Identify which cell holds the provided text, then report its (x, y) central coordinate. 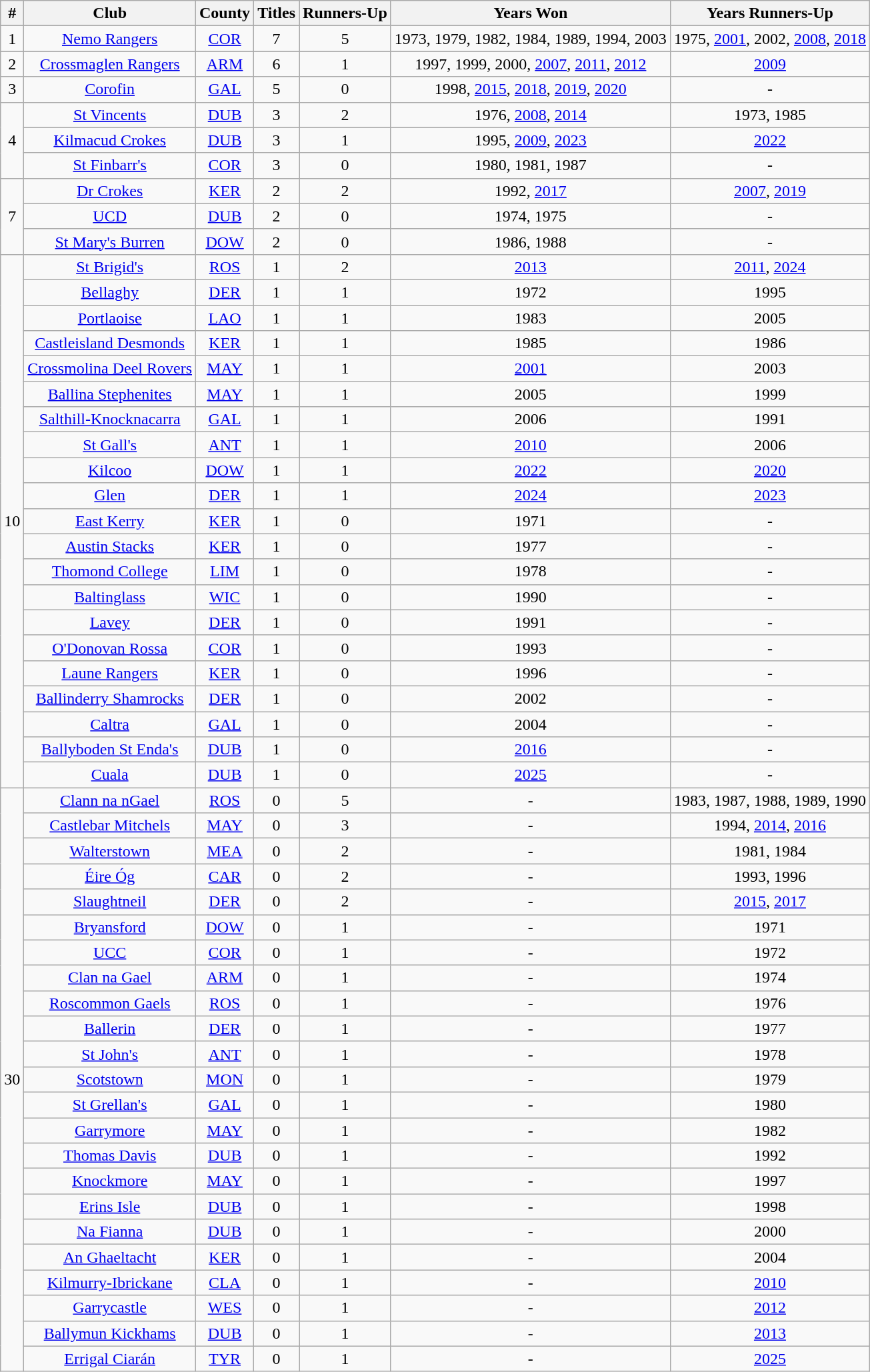
St Finbarr's (110, 165)
LIM (225, 572)
East Kerry (110, 521)
LAO (225, 318)
Kilmurry-Ibrickane (110, 1283)
MEA (225, 851)
1974, 1975 (531, 216)
1983 (531, 318)
Ballyboden St Enda's (110, 750)
Roscommon Gaels (110, 1003)
Garrymore (110, 1131)
1997 (769, 1181)
1979 (769, 1079)
CLA (225, 1283)
UCD (110, 216)
Years Won (531, 13)
1996 (531, 673)
Slaughtneil (110, 902)
4 (12, 140)
Clann na nGael (110, 800)
2007, 2019 (769, 191)
Titles (277, 13)
Garrycastle (110, 1308)
Ballina Stephenites (110, 394)
St Mary's Burren (110, 241)
Ballinderry Shamrocks (110, 698)
Caltra (110, 724)
1995, 2009, 2023 (531, 140)
1980 (769, 1105)
St John's (110, 1054)
Crossmolina Deel Rovers (110, 369)
Dr Crokes (110, 191)
Crossmaglen Rangers (110, 64)
2011, 2024 (769, 267)
2001 (531, 369)
1976 (769, 1003)
Clan na Gael (110, 978)
1995 (769, 292)
Corofin (110, 89)
Baltinglass (110, 597)
TYR (225, 1359)
2023 (769, 496)
Portlaoise (110, 318)
2003 (769, 369)
Castleisland Desmonds (110, 344)
1992, 2017 (531, 191)
Nemo Rangers (110, 39)
1986, 1988 (531, 241)
2016 (531, 750)
Kilcoo (110, 470)
Kilmacud Crokes (110, 140)
Years Runners-Up (769, 13)
Lavey (110, 622)
Walterstown (110, 851)
Knockmore (110, 1181)
10 (12, 520)
1993 (531, 648)
Thomond College (110, 572)
MON (225, 1079)
Na Fianna (110, 1232)
Ballerin (110, 1028)
1975, 2001, 2002, 2008, 2018 (769, 39)
St Vincents (110, 115)
Éire Óg (110, 876)
1980, 1981, 1987 (531, 165)
An Ghaeltacht (110, 1257)
St Brigid's (110, 267)
2015, 2017 (769, 902)
2012 (769, 1308)
Bryansford (110, 927)
Austin Stacks (110, 546)
Scotstown (110, 1079)
Erins Isle (110, 1207)
1986 (769, 344)
# (12, 13)
WES (225, 1308)
St Grellan's (110, 1105)
1997, 1999, 2000, 2007, 2011, 2012 (531, 64)
WIC (225, 597)
CAR (225, 876)
1973, 1985 (769, 115)
2002 (531, 698)
30 (12, 1079)
2000 (769, 1232)
1998, 2015, 2018, 2019, 2020 (531, 89)
6 (277, 64)
1992 (769, 1156)
Thomas Davis (110, 1156)
2020 (769, 470)
1976, 2008, 2014 (531, 115)
St Gall's (110, 445)
1973, 1979, 1982, 1984, 1989, 1994, 2003 (531, 39)
2009 (769, 64)
Castlebar Mitchels (110, 826)
1983, 1987, 1988, 1989, 1990 (769, 800)
County (225, 13)
Laune Rangers (110, 673)
1999 (769, 394)
Bellaghy (110, 292)
1985 (531, 344)
1990 (531, 597)
1981, 1984 (769, 851)
1998 (769, 1207)
O'Donovan Rossa (110, 648)
Cuala (110, 775)
1974 (769, 978)
Runners-Up (345, 13)
Salthill-Knocknacarra (110, 420)
Errigal Ciarán (110, 1359)
Club (110, 13)
1982 (769, 1131)
2024 (531, 496)
UCC (110, 952)
Glen (110, 496)
1994, 2014, 2016 (769, 826)
1993, 1996 (769, 876)
Ballymun Kickhams (110, 1333)
